Identify which cell holds the provided text, then report its [x, y] central coordinate. 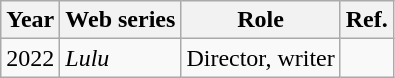
Year [30, 20]
Director, writer [260, 58]
Lulu [120, 58]
2022 [30, 58]
Ref. [366, 20]
Role [260, 20]
Web series [120, 20]
